Locate the cell with the specified text and output its [X, Y] center coordinate. 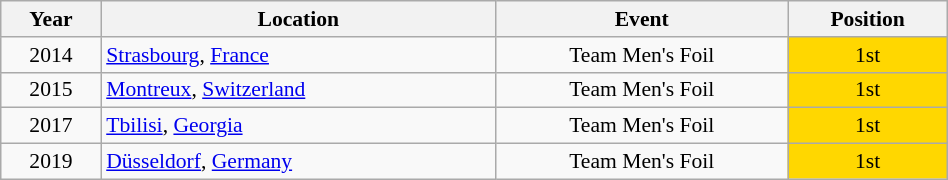
2014 [51, 55]
Strasbourg, France [298, 55]
2019 [51, 162]
2015 [51, 90]
Event [641, 19]
Position [868, 19]
Location [298, 19]
2017 [51, 126]
Düsseldorf, Germany [298, 162]
Year [51, 19]
Tbilisi, Georgia [298, 126]
Montreux, Switzerland [298, 90]
